Find where the given text appears and provide that cell's center as (X, Y) coordinate. 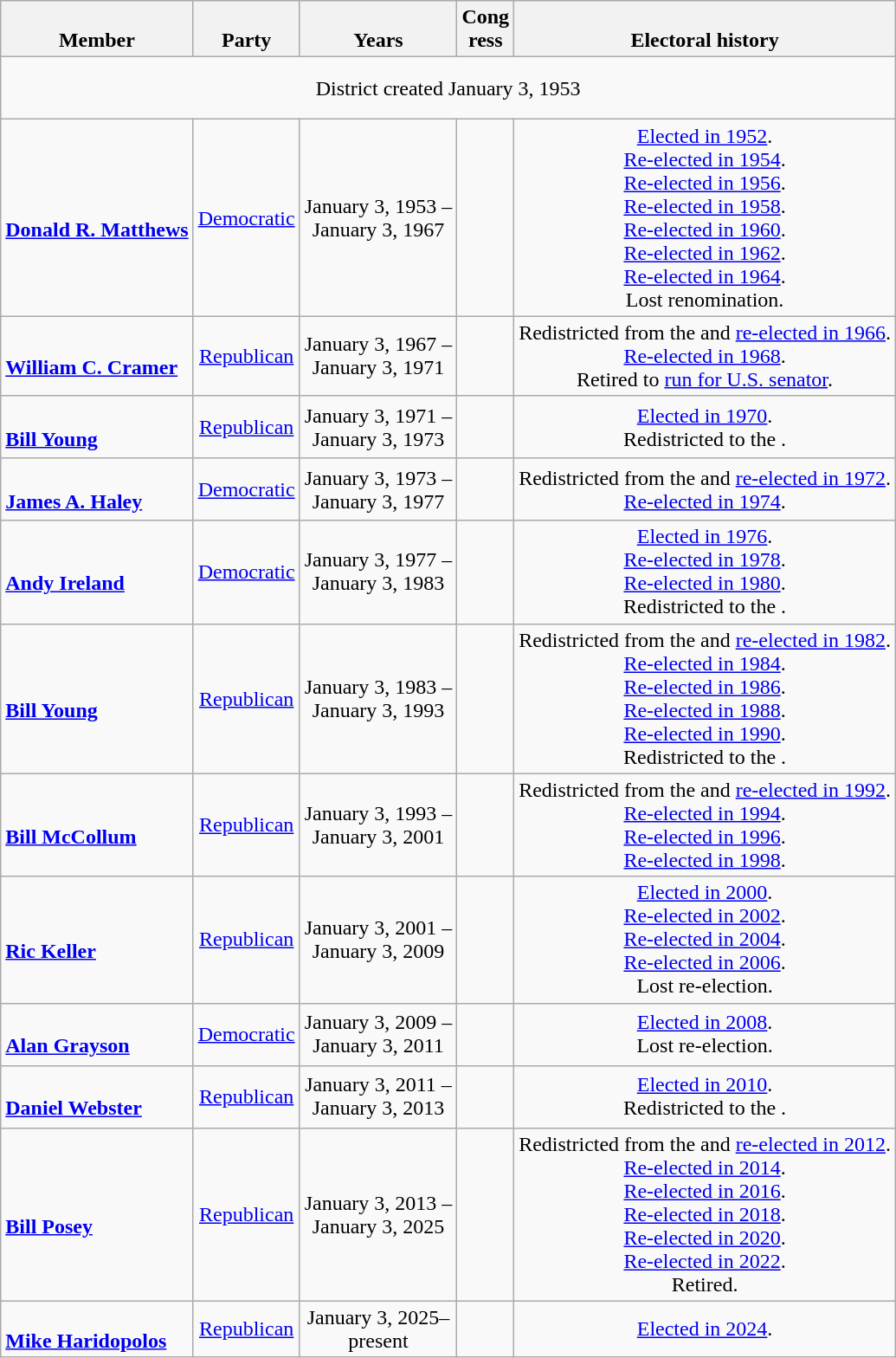
Redistricted from the and re-elected in 1972.Re-elected in 1974. (705, 489)
Daniel Webster (97, 1096)
Elected in 2024. (705, 1329)
James A. Haley (97, 489)
January 3, 1973 –January 3, 1977 (378, 489)
Alan Grayson (97, 1034)
Redistricted from the and re-elected in 2012.Re-elected in 2014.Re-elected in 2016.Re-elected in 2018.Re-elected in 2020.Re-elected in 2022.Retired. (705, 1214)
Congress (486, 29)
Redistricted from the and re-elected in 1992.Re-elected in 1994.Re-elected in 1996.Re-elected in 1998. (705, 824)
Party (246, 29)
January 3, 2009 –January 3, 2011 (378, 1034)
Elected in 1976.Re-elected in 1978.Re-elected in 1980.Redistricted to the . (705, 572)
Member (97, 29)
Elected in 2000.Re-elected in 2002.Re-elected in 2004.Re-elected in 2006.Lost re-election. (705, 940)
January 3, 2013 –January 3, 2025 (378, 1214)
Elected in 2010.Redistricted to the . (705, 1096)
Elected in 1970.Redistricted to the . (705, 427)
January 3, 2011 –January 3, 2013 (378, 1096)
January 3, 1971 –January 3, 1973 (378, 427)
January 3, 1993 –January 3, 2001 (378, 824)
Donald R. Matthews (97, 218)
January 3, 2025–present (378, 1329)
January 3, 2001 –January 3, 2009 (378, 940)
Mike Haridopolos (97, 1329)
Redistricted from the and re-elected in 1982.Re-elected in 1984.Re-elected in 1986.Re-elected in 1988.Re-elected in 1990.Redistricted to the . (705, 698)
January 3, 1967 –January 3, 1971 (378, 356)
January 3, 1953 –January 3, 1967 (378, 218)
District created January 3, 1953 (448, 88)
Years (378, 29)
Bill Posey (97, 1214)
Bill McCollum (97, 824)
Electoral history (705, 29)
Andy Ireland (97, 572)
Ric Keller (97, 940)
William C. Cramer (97, 356)
Elected in 1952.Re-elected in 1954.Re-elected in 1956.Re-elected in 1958.Re-elected in 1960.Re-elected in 1962.Re-elected in 1964.Lost renomination. (705, 218)
Elected in 2008.Lost re-election. (705, 1034)
January 3, 1983 –January 3, 1993 (378, 698)
Redistricted from the and re-elected in 1966.Re-elected in 1968.Retired to run for U.S. senator. (705, 356)
January 3, 1977 –January 3, 1983 (378, 572)
